Locate the cell with the specified text and output its (x, y) center coordinate. 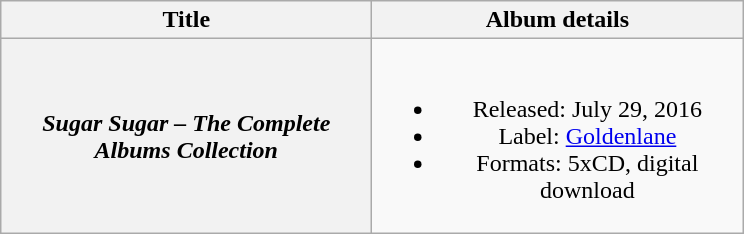
Title (186, 20)
Album details (558, 20)
Released: July 29, 2016Label: GoldenlaneFormats: 5xCD, digital download (558, 136)
Sugar Sugar – The Complete Albums Collection (186, 136)
